Scan for the cell matching the given text and deliver its [X, Y] coordinate at center. 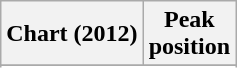
Chart (2012) [72, 34]
Peak position [189, 34]
